For the text-containing cell, return its midpoint in (X, Y) coordinate format. 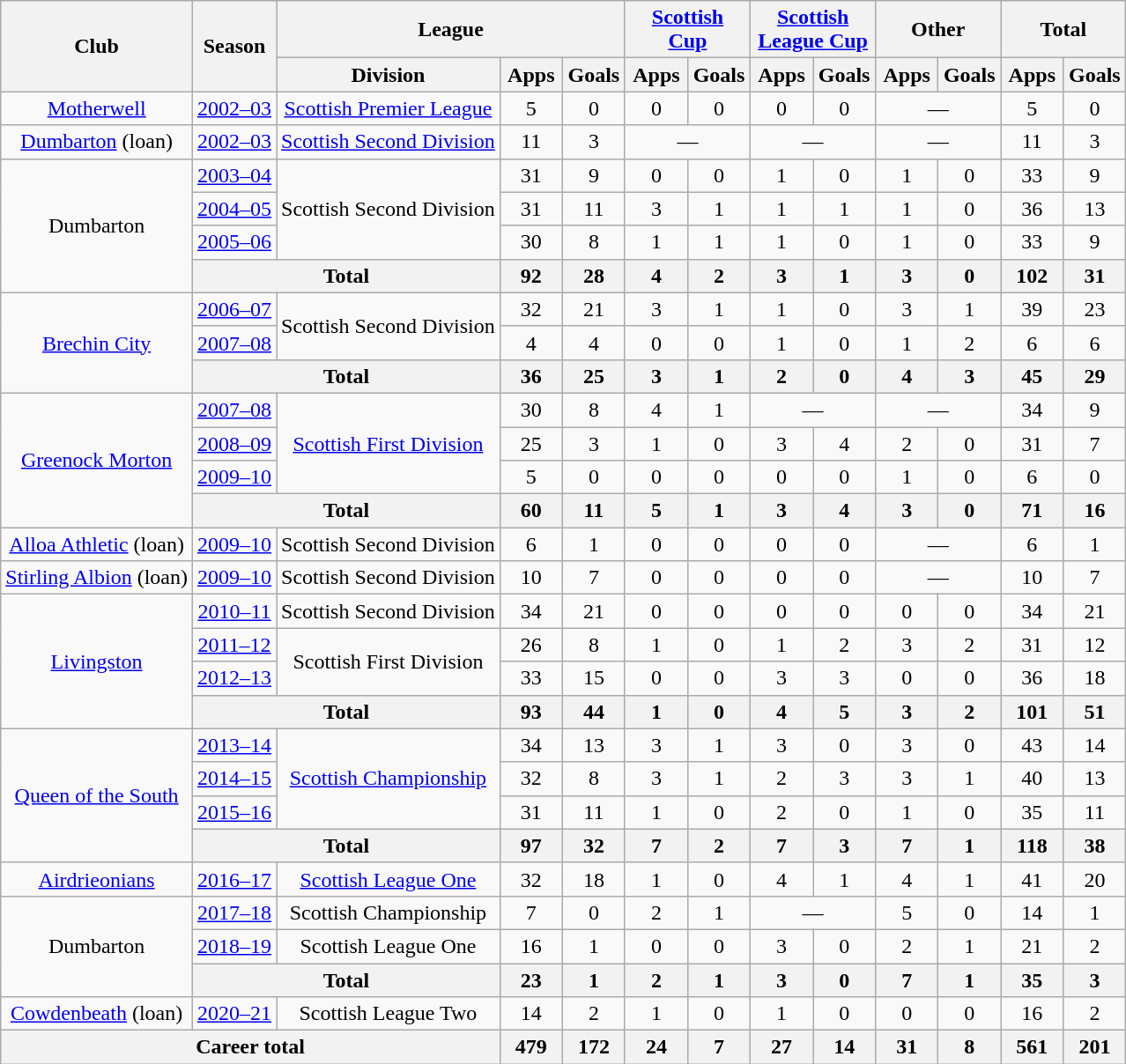
Greenock Morton (97, 460)
92 (530, 276)
201 (1094, 1047)
93 (530, 712)
Other (938, 30)
Scottish League Two (389, 1014)
71 (1033, 511)
Career total (250, 1047)
51 (1094, 712)
40 (1033, 779)
479 (530, 1047)
2015–16 (234, 812)
44 (594, 712)
561 (1033, 1047)
41 (1033, 879)
24 (656, 1047)
2012–13 (234, 678)
45 (1033, 376)
118 (1033, 846)
29 (1094, 376)
Airdrieonians (97, 879)
43 (1033, 745)
Queen of the South (97, 795)
15 (594, 678)
26 (530, 645)
27 (782, 1047)
101 (1033, 712)
12 (1094, 645)
2013–14 (234, 745)
2011–12 (234, 645)
Stirling Albion (loan) (97, 578)
2017–18 (234, 913)
League (451, 30)
2020–21 (234, 1014)
97 (530, 846)
Brechin City (97, 343)
2008–09 (234, 443)
Alloa Athletic (loan) (97, 544)
38 (1094, 846)
Cowdenbeath (loan) (97, 1014)
2010–11 (234, 611)
Motherwell (97, 108)
60 (530, 511)
2014–15 (234, 779)
102 (1033, 276)
Scottish Premier League (389, 108)
2018–19 (234, 946)
39 (1033, 309)
2005–06 (234, 242)
172 (594, 1047)
20 (1094, 879)
Season (234, 46)
2004–05 (234, 209)
Scottish League Cup (813, 30)
Dumbarton (loan) (97, 142)
Club (97, 46)
Division (389, 75)
28 (594, 276)
2006–07 (234, 309)
Livingston (97, 661)
2016–17 (234, 879)
Scottish Cup (687, 30)
2003–04 (234, 175)
